Scan for the cell matching the given text and deliver its (x, y) coordinate at center. 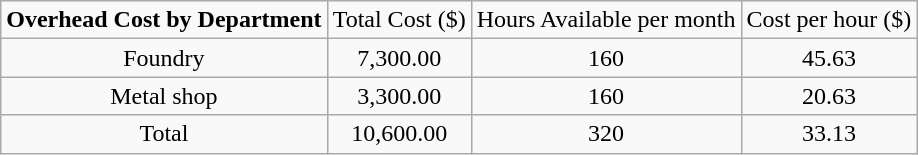
Hours Available per month (606, 20)
45.63 (829, 58)
20.63 (829, 96)
320 (606, 134)
Foundry (164, 58)
7,300.00 (399, 58)
Cost per hour ($) (829, 20)
Total Cost ($) (399, 20)
Overhead Cost by Department (164, 20)
33.13 (829, 134)
10,600.00 (399, 134)
Metal shop (164, 96)
Total (164, 134)
3,300.00 (399, 96)
